Scan for the cell matching the given text and deliver its [x, y] coordinate at center. 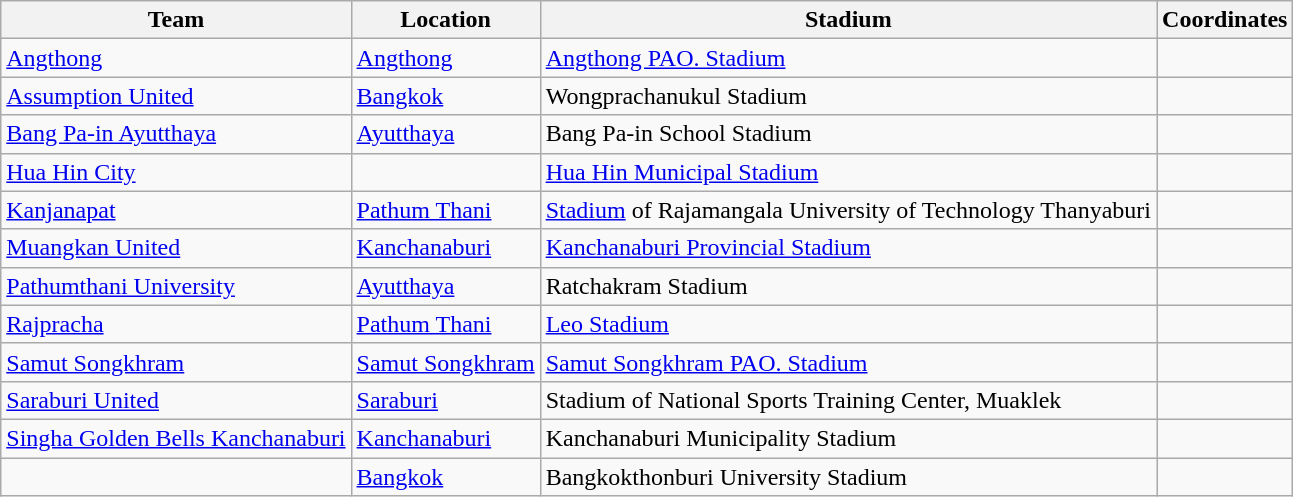
Kanchanaburi Municipality Stadium [848, 438]
Location [446, 20]
Hua Hin Municipal Stadium [848, 172]
Coordinates [1225, 20]
Saraburi United [176, 400]
Angthong PAO. Stadium [848, 58]
Kanchanaburi Provincial Stadium [848, 248]
Hua Hin City [176, 172]
Pathumthani University [176, 286]
Bang Pa-in Ayutthaya [176, 134]
Assumption United [176, 96]
Muangkan United [176, 248]
Stadium of Rajamangala University of Technology Thanyaburi [848, 210]
Ratchakram Stadium [848, 286]
Rajpracha [176, 324]
Stadium [848, 20]
Bang Pa-in School Stadium [848, 134]
Team [176, 20]
Kanjanapat [176, 210]
Stadium of National Sports Training Center, Muaklek [848, 400]
Singha Golden Bells Kanchanaburi [176, 438]
Bangkokthonburi University Stadium [848, 477]
Leo Stadium [848, 324]
Wongprachanukul Stadium [848, 96]
Samut Songkhram PAO. Stadium [848, 362]
Saraburi [446, 400]
